Scan for the cell matching the given text and deliver its (X, Y) coordinate at center. 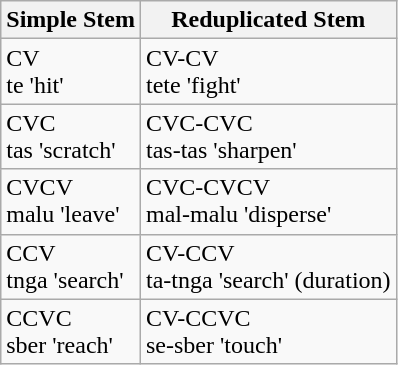
CV-CVtete 'fight' (268, 72)
CVCtas 'scratch' (71, 136)
Simple Stem (71, 20)
CVCVmalu 'leave' (71, 202)
CV-CCVCse-sber 'touch' (268, 332)
CVC-CVCtas-tas 'sharpen' (268, 136)
CCVCsber 'reach' (71, 332)
CV-CCVta-tnga 'search' (duration) (268, 266)
CCVtnga 'search' (71, 266)
Reduplicated Stem (268, 20)
CVC-CVCVmal-malu 'disperse' (268, 202)
CVte 'hit' (71, 72)
